For the text-containing cell, return its midpoint in (X, Y) coordinate format. 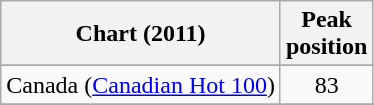
Canada (Canadian Hot 100) (141, 85)
83 (326, 85)
Peakposition (326, 34)
Chart (2011) (141, 34)
